Scan for the cell matching the given text and deliver its (X, Y) coordinate at center. 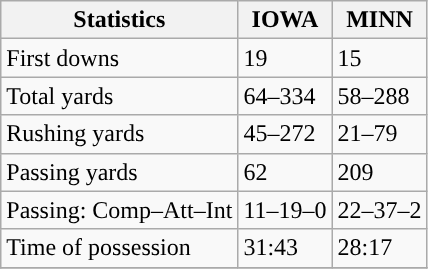
First downs (120, 58)
Rushing yards (120, 134)
11–19–0 (285, 210)
19 (285, 58)
45–272 (285, 134)
64–334 (285, 96)
Passing yards (120, 172)
Passing: Comp–Att–Int (120, 210)
31:43 (285, 248)
15 (380, 58)
22–37–2 (380, 210)
28:17 (380, 248)
Total yards (120, 96)
209 (380, 172)
MINN (380, 20)
21–79 (380, 134)
IOWA (285, 20)
62 (285, 172)
Statistics (120, 20)
Time of possession (120, 248)
58–288 (380, 96)
